Provide the (X, Y) coordinate of the cell's center where the given text is located.  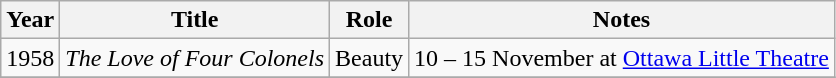
The Love of Four Colonels (195, 58)
Role (370, 20)
Beauty (370, 58)
1958 (30, 58)
10 – 15 November at Ottawa Little Theatre (622, 58)
Notes (622, 20)
Title (195, 20)
Year (30, 20)
